Output the (x, y) coordinate of the center of the cell containing the given text.  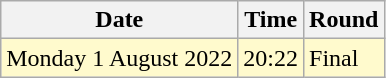
Monday 1 August 2022 (120, 58)
20:22 (271, 58)
Date (120, 20)
Round (344, 20)
Time (271, 20)
Final (344, 58)
